Return the [x, y] coordinate for the center point of the cell that contains the specified text.  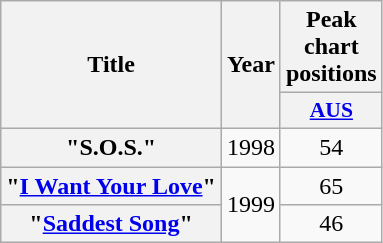
46 [331, 224]
Title [112, 65]
Year [250, 65]
1999 [250, 204]
54 [331, 147]
"I Want Your Love" [112, 185]
1998 [250, 147]
"S.O.S." [112, 147]
65 [331, 185]
"Saddest Song" [112, 224]
AUS [331, 111]
Peak chart positions [331, 47]
